Return (X, Y) of the center of cell containing provided text 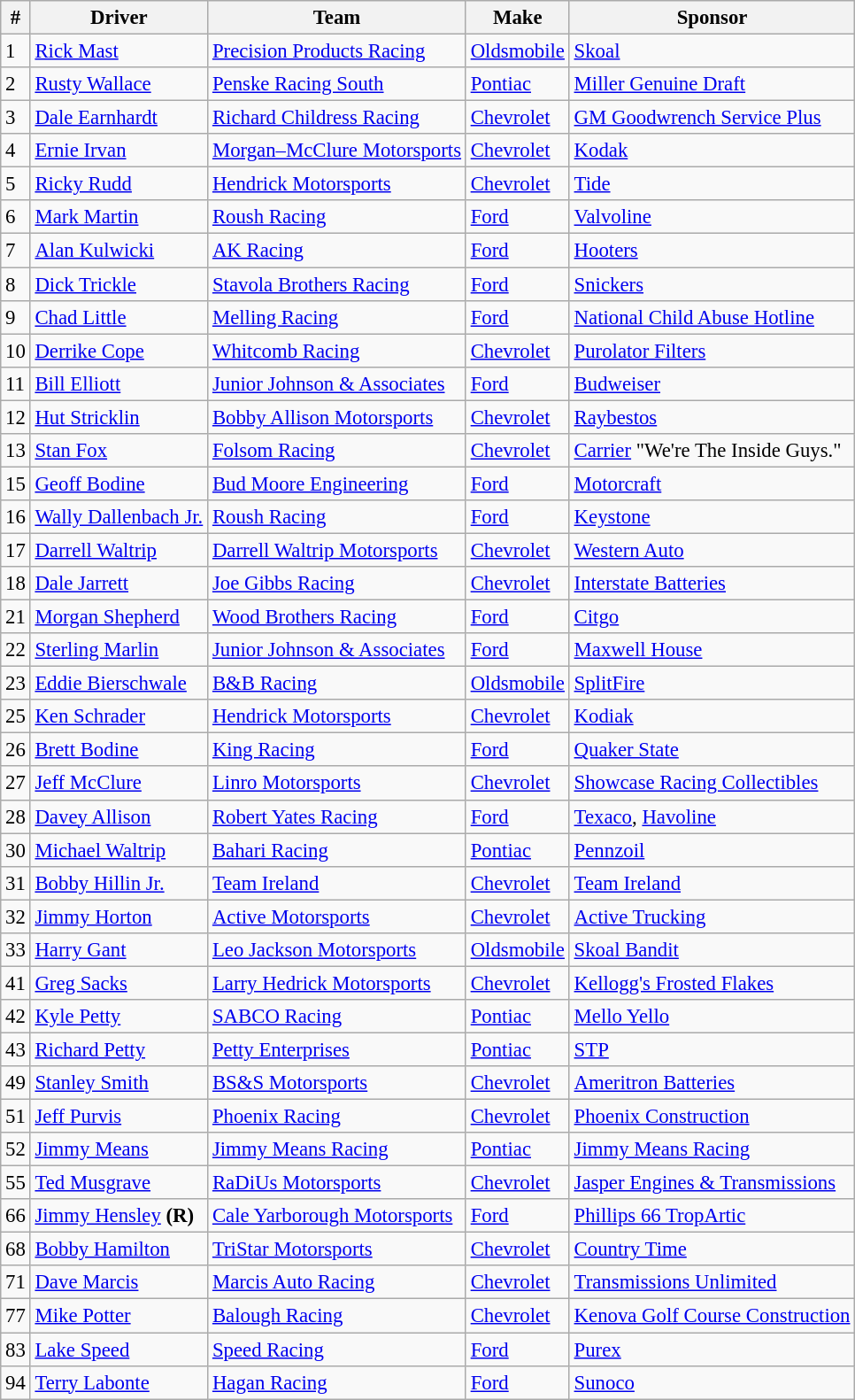
Kodiak (712, 716)
51 (16, 1117)
Keystone (712, 517)
43 (16, 1049)
22 (16, 650)
Morgan–McClure Motorsports (337, 151)
Bobby Hillin Jr. (119, 883)
Purex (712, 1350)
Alan Kulwicki (119, 251)
Tide (712, 184)
SABCO Racing (337, 1017)
Richard Petty (119, 1049)
Valvoline (712, 217)
Harry Gant (119, 950)
# (16, 18)
42 (16, 1017)
Darrell Waltrip Motorsports (337, 550)
Make (517, 18)
BS&S Motorsports (337, 1083)
Ricky Rudd (119, 184)
King Racing (337, 750)
Jimmy Horton (119, 917)
Hagan Racing (337, 1382)
Rusty Wallace (119, 84)
Ken Schrader (119, 716)
National Child Abuse Hotline (712, 317)
Marcis Auto Racing (337, 1283)
Kodak (712, 151)
Jeff Purvis (119, 1117)
Bill Elliott (119, 383)
83 (16, 1350)
Chad Little (119, 317)
Stavola Brothers Racing (337, 284)
Ted Musgrave (119, 1183)
77 (16, 1316)
25 (16, 716)
68 (16, 1249)
94 (16, 1382)
Purolator Filters (712, 351)
Geoff Bodine (119, 483)
Miller Genuine Draft (712, 84)
Skoal Bandit (712, 950)
Hut Stricklin (119, 417)
Melling Racing (337, 317)
Ameritron Batteries (712, 1083)
Speed Racing (337, 1350)
Kyle Petty (119, 1017)
Richard Childress Racing (337, 118)
Stan Fox (119, 451)
Sterling Marlin (119, 650)
Morgan Shepherd (119, 617)
Rick Mast (119, 51)
RaDiUs Motorsports (337, 1183)
Derrike Cope (119, 351)
21 (16, 617)
41 (16, 983)
Texaco, Havoline (712, 816)
Budweiser (712, 383)
Sunoco (712, 1382)
Larry Hedrick Motorsports (337, 983)
Transmissions Unlimited (712, 1283)
Active Trucking (712, 917)
17 (16, 550)
Country Time (712, 1249)
28 (16, 816)
Dave Marcis (119, 1283)
Mark Martin (119, 217)
Precision Products Racing (337, 51)
Sponsor (712, 18)
32 (16, 917)
Raybestos (712, 417)
Balough Racing (337, 1316)
49 (16, 1083)
Dale Earnhardt (119, 118)
Terry Labonte (119, 1382)
Motorcraft (712, 483)
15 (16, 483)
Ernie Irvan (119, 151)
71 (16, 1283)
7 (16, 251)
Folsom Racing (337, 451)
31 (16, 883)
Penske Racing South (337, 84)
Mello Yello (712, 1017)
Eddie Bierschwale (119, 684)
Kenova Golf Course Construction (712, 1316)
Leo Jackson Motorsports (337, 950)
66 (16, 1216)
Jasper Engines & Transmissions (712, 1183)
Phillips 66 TropArtic (712, 1216)
55 (16, 1183)
B&B Racing (337, 684)
Showcase Racing Collectibles (712, 784)
Phoenix Racing (337, 1117)
Lake Speed (119, 1350)
13 (16, 451)
2 (16, 84)
Brett Bodine (119, 750)
33 (16, 950)
Snickers (712, 284)
Bud Moore Engineering (337, 483)
Bobby Hamilton (119, 1249)
8 (16, 284)
Carrier "We're The Inside Guys." (712, 451)
Robert Yates Racing (337, 816)
Wally Dallenbach Jr. (119, 517)
Citgo (712, 617)
5 (16, 184)
Driver (119, 18)
9 (16, 317)
Cale Yarborough Motorsports (337, 1216)
Skoal (712, 51)
Western Auto (712, 550)
6 (16, 217)
Active Motorsports (337, 917)
Phoenix Construction (712, 1117)
Jeff McClure (119, 784)
27 (16, 784)
11 (16, 383)
AK Racing (337, 251)
Jimmy Means (119, 1149)
STP (712, 1049)
Greg Sacks (119, 983)
GM Goodwrench Service Plus (712, 118)
Stanley Smith (119, 1083)
SplitFire (712, 684)
16 (16, 517)
Linro Motorsports (337, 784)
Whitcomb Racing (337, 351)
23 (16, 684)
Bahari Racing (337, 850)
TriStar Motorsports (337, 1249)
12 (16, 417)
4 (16, 151)
52 (16, 1149)
Hooters (712, 251)
Darrell Waltrip (119, 550)
Petty Enterprises (337, 1049)
26 (16, 750)
10 (16, 351)
Joe Gibbs Racing (337, 584)
1 (16, 51)
Davey Allison (119, 816)
Wood Brothers Racing (337, 617)
18 (16, 584)
Team (337, 18)
30 (16, 850)
Maxwell House (712, 650)
Interstate Batteries (712, 584)
Quaker State (712, 750)
3 (16, 118)
Kellogg's Frosted Flakes (712, 983)
Dale Jarrett (119, 584)
Dick Trickle (119, 284)
Mike Potter (119, 1316)
Bobby Allison Motorsports (337, 417)
Michael Waltrip (119, 850)
Jimmy Hensley (R) (119, 1216)
Pennzoil (712, 850)
